Find where the given text appears and provide that cell's center as [x, y] coordinate. 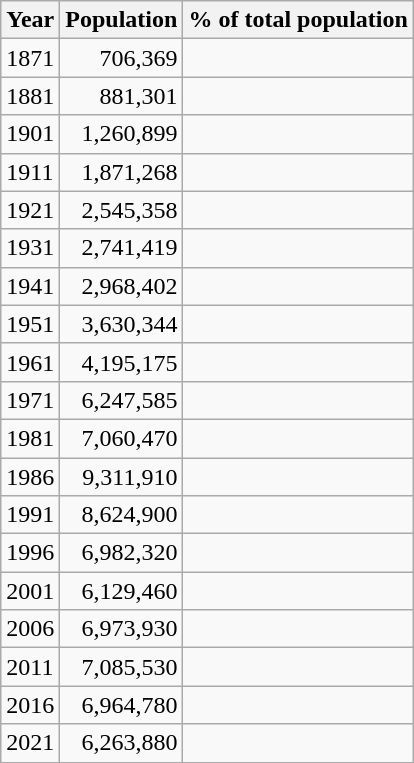
6,964,780 [122, 705]
6,982,320 [122, 553]
Population [122, 20]
2011 [30, 667]
1,260,899 [122, 134]
706,369 [122, 58]
1881 [30, 96]
7,060,470 [122, 438]
3,630,344 [122, 324]
6,973,930 [122, 629]
% of total population [298, 20]
1,871,268 [122, 172]
2021 [30, 743]
1986 [30, 477]
1951 [30, 324]
1871 [30, 58]
4,195,175 [122, 362]
2016 [30, 705]
8,624,900 [122, 515]
1941 [30, 286]
1981 [30, 438]
6,247,585 [122, 400]
881,301 [122, 96]
1961 [30, 362]
1921 [30, 210]
1971 [30, 400]
1931 [30, 248]
6,129,460 [122, 591]
2,741,419 [122, 248]
1996 [30, 553]
9,311,910 [122, 477]
6,263,880 [122, 743]
2,545,358 [122, 210]
2,968,402 [122, 286]
2001 [30, 591]
1901 [30, 134]
2006 [30, 629]
1911 [30, 172]
7,085,530 [122, 667]
1991 [30, 515]
Year [30, 20]
